Search for the cell housing the specified text and yield its (x, y) center coordinate. 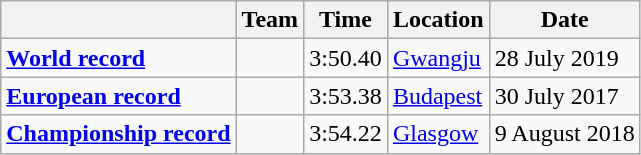
Time (346, 20)
3:53.38 (346, 96)
Championship record (118, 134)
9 August 2018 (564, 134)
3:54.22 (346, 134)
Date (564, 20)
European record (118, 96)
Gwangju (438, 58)
30 July 2017 (564, 96)
Budapest (438, 96)
Glasgow (438, 134)
28 July 2019 (564, 58)
World record (118, 58)
Location (438, 20)
Team (270, 20)
3:50.40 (346, 58)
